Locate the cell with the specified text and output its (X, Y) center coordinate. 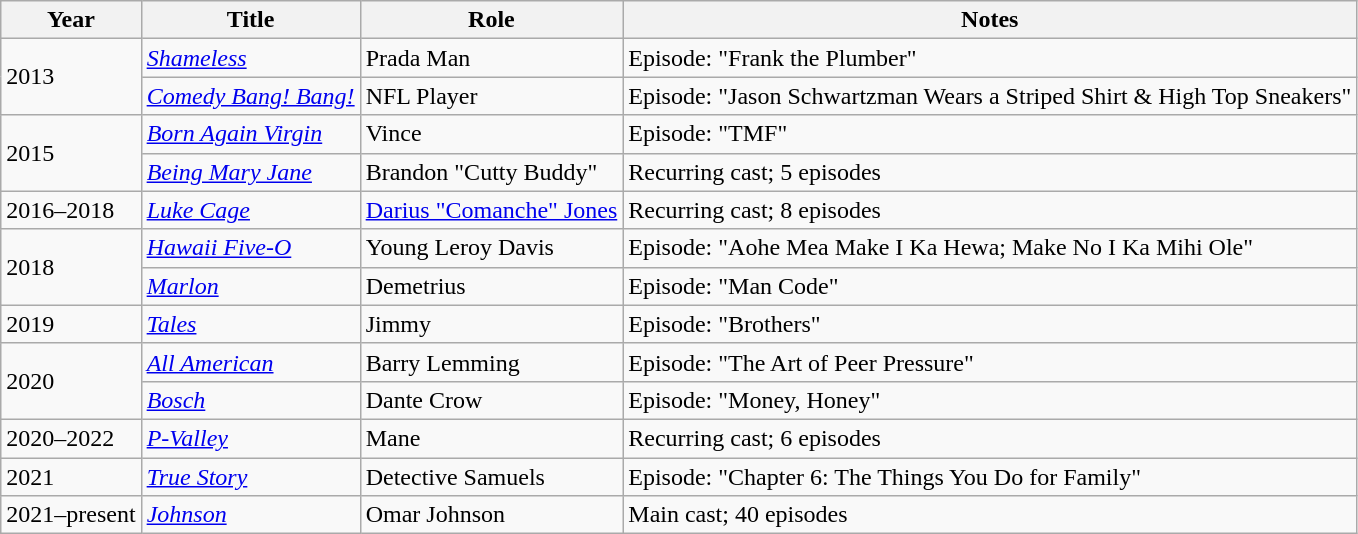
Main cast; 40 episodes (990, 515)
2016–2018 (71, 210)
Recurring cast; 6 episodes (990, 438)
Omar Johnson (492, 515)
2019 (71, 324)
Title (250, 20)
P-Valley (250, 438)
Marlon (250, 286)
Recurring cast; 8 episodes (990, 210)
Episode: "Brothers" (990, 324)
All American (250, 362)
Episode: "TMF" (990, 134)
True Story (250, 477)
Comedy Bang! Bang! (250, 96)
Johnson (250, 515)
Mane (492, 438)
Darius "Comanche" Jones (492, 210)
Born Again Virgin (250, 134)
Jimmy (492, 324)
Prada Man (492, 58)
Recurring cast; 5 episodes (990, 172)
Episode: "The Art of Peer Pressure" (990, 362)
2020 (71, 381)
2021 (71, 477)
Episode: "Aohe Mea Make I Ka Hewa; Make No I Ka Mihi Ole" (990, 248)
Young Leroy Davis (492, 248)
2021–present (71, 515)
Dante Crow (492, 400)
2020–2022 (71, 438)
Detective Samuels (492, 477)
2013 (71, 77)
Shameless (250, 58)
Hawaii Five-O (250, 248)
NFL Player (492, 96)
Role (492, 20)
Episode: "Money, Honey" (990, 400)
2015 (71, 153)
Episode: "Man Code" (990, 286)
Luke Cage (250, 210)
Being Mary Jane (250, 172)
Episode: "Frank the Plumber" (990, 58)
Demetrius (492, 286)
Vince (492, 134)
Bosch (250, 400)
Barry Lemming (492, 362)
Episode: "Jason Schwartzman Wears a Striped Shirt & High Top Sneakers" (990, 96)
Episode: "Chapter 6: The Things You Do for Family" (990, 477)
2018 (71, 267)
Brandon "Cutty Buddy" (492, 172)
Tales (250, 324)
Year (71, 20)
Notes (990, 20)
